Output the (X, Y) coordinate of the center of the cell containing the given text.  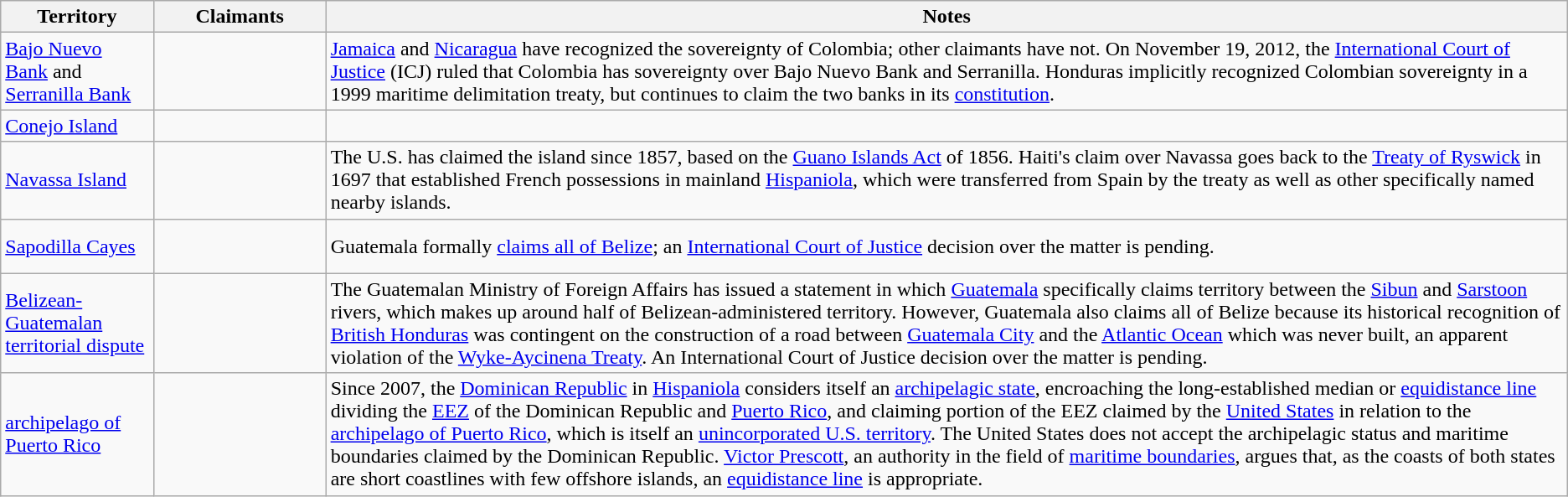
Guatemala formally claims all of Belize; an International Court of Justice decision over the matter is pending. (946, 246)
Notes (946, 17)
Belizean-Guatemalan territorial dispute (77, 324)
Conejo Island (77, 126)
Territory (77, 17)
Sapodilla Cayes (77, 246)
Bajo Nuevo Bank and Serranilla Bank (77, 71)
archipelago of Puerto Rico (77, 434)
Claimants (240, 17)
Navassa Island (77, 180)
